Detect which cell encompasses the target text, then output its (X, Y) center coordinate. 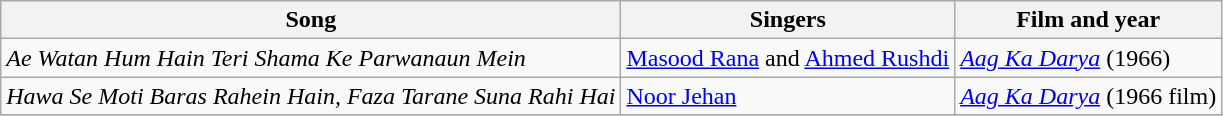
Noor Jehan (788, 96)
Hawa Se Moti Baras Rahein Hain, Faza Tarane Suna Rahi Hai (311, 96)
Aag Ka Darya (1966) (1088, 58)
Film and year (1088, 20)
Song (311, 20)
Aag Ka Darya (1966 film) (1088, 96)
Singers (788, 20)
Ae Watan Hum Hain Teri Shama Ke Parwanaun Mein (311, 58)
Masood Rana and Ahmed Rushdi (788, 58)
